Pinpoint the cell where the given text exists, returning its [x, y] midpoint coordinate. 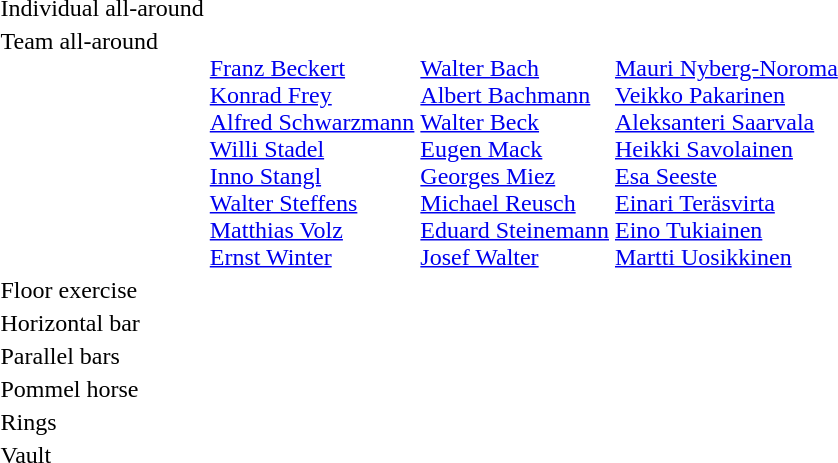
Franz BeckertKonrad FreyAlfred SchwarzmannWilli StadelInno StanglWalter SteffensMatthias VolzErnst Winter [312, 149]
Walter BachAlbert BachmannWalter BeckEugen MackGeorges MiezMichael ReuschEduard SteinemannJosef Walter [515, 149]
